Detect which cell encompasses the target text, then output its [x, y] center coordinate. 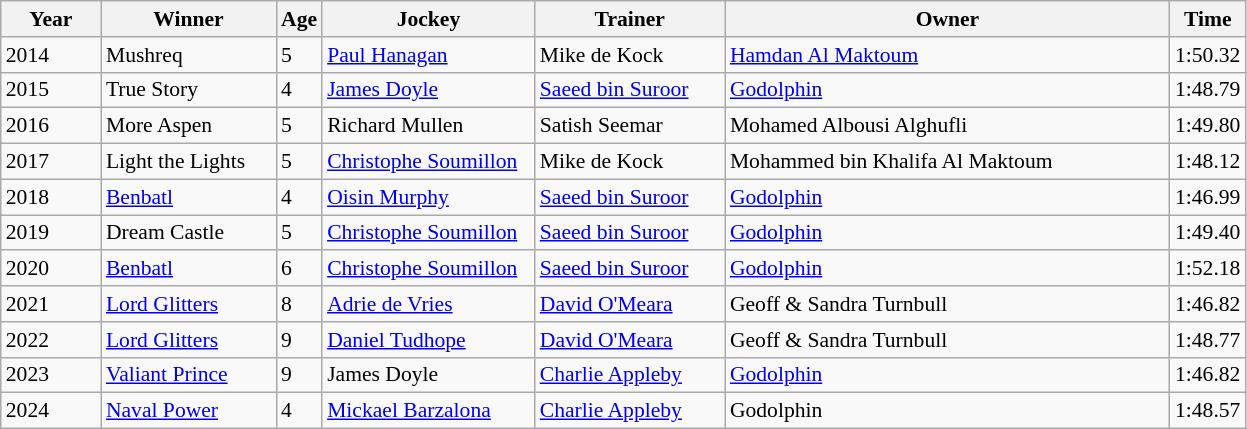
1:48.79 [1208, 90]
Richard Mullen [428, 126]
Daniel Tudhope [428, 340]
2022 [51, 340]
Hamdan Al Maktoum [948, 55]
2014 [51, 55]
1:49.40 [1208, 233]
2019 [51, 233]
Mushreq [188, 55]
1:48.77 [1208, 340]
Jockey [428, 19]
8 [299, 304]
2024 [51, 411]
More Aspen [188, 126]
Mohamed Albousi Alghufli [948, 126]
2015 [51, 90]
Valiant Prince [188, 375]
Year [51, 19]
Paul Hanagan [428, 55]
Mohammed bin Khalifa Al Maktoum [948, 162]
1:50.32 [1208, 55]
1:52.18 [1208, 269]
Dream Castle [188, 233]
True Story [188, 90]
Adrie de Vries [428, 304]
1:49.80 [1208, 126]
Satish Seemar [630, 126]
Winner [188, 19]
Oisin Murphy [428, 197]
Mickael Barzalona [428, 411]
Naval Power [188, 411]
2020 [51, 269]
1:48.12 [1208, 162]
Owner [948, 19]
Time [1208, 19]
2021 [51, 304]
2023 [51, 375]
1:48.57 [1208, 411]
2018 [51, 197]
Light the Lights [188, 162]
Trainer [630, 19]
2016 [51, 126]
6 [299, 269]
1:46.99 [1208, 197]
Age [299, 19]
2017 [51, 162]
